Scan for the cell matching the given text and deliver its [X, Y] coordinate at center. 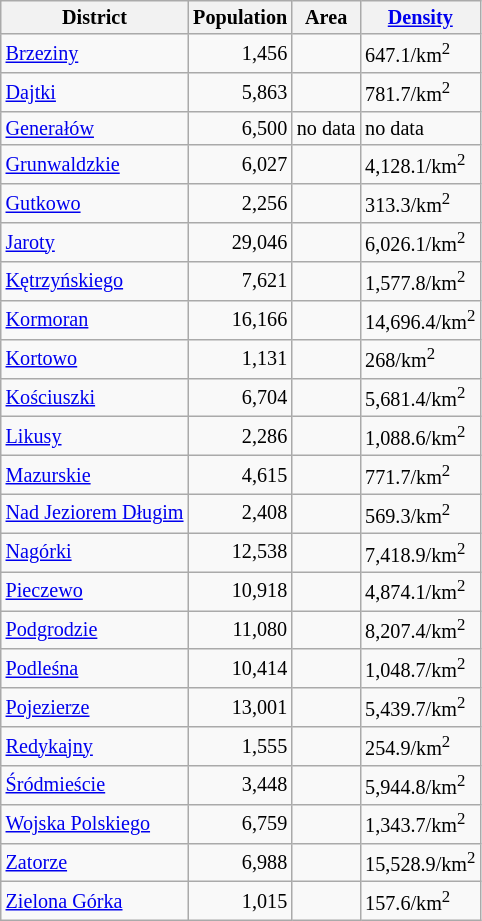
8,207.4/km2 [420, 630]
15,528.9/km2 [420, 864]
Nagórki [95, 554]
7,621 [240, 282]
5,863 [240, 94]
313.3/km2 [420, 204]
6,704 [240, 398]
Śródmieście [95, 786]
Gutkowo [95, 204]
1,015 [240, 902]
Population [240, 18]
Zatorze [95, 864]
Podleśna [95, 670]
157.6/km2 [420, 902]
268/km2 [420, 360]
13,001 [240, 708]
Kościuszki [95, 398]
771.7/km2 [420, 476]
16,166 [240, 320]
12,538 [240, 554]
4,128.1/km2 [420, 166]
3,448 [240, 786]
2,286 [240, 436]
1,048.7/km2 [420, 670]
10,414 [240, 670]
647.1/km2 [420, 54]
Density [420, 18]
1,131 [240, 360]
2,256 [240, 204]
Jaroty [95, 242]
Brzeziny [95, 54]
1,456 [240, 54]
2,408 [240, 514]
1,343.7/km2 [420, 824]
5,944.8/km2 [420, 786]
4,874.1/km2 [420, 592]
1,555 [240, 746]
Dajtki [95, 94]
Wojska Polskiego [95, 824]
Generałów [95, 129]
5,681.4/km2 [420, 398]
10,918 [240, 592]
6,759 [240, 824]
Pojezierze [95, 708]
254.9/km2 [420, 746]
Area [326, 18]
781.7/km2 [420, 94]
Podgrodzie [95, 630]
6,988 [240, 864]
Kortowo [95, 360]
5,439.7/km2 [420, 708]
14,696.4/km2 [420, 320]
Redykajny [95, 746]
Zielona Górka [95, 902]
Kętrzyńskiego [95, 282]
569.3/km2 [420, 514]
Grunwaldzkie [95, 166]
6,027 [240, 166]
Mazurskie [95, 476]
6,500 [240, 129]
4,615 [240, 476]
1,577.8/km2 [420, 282]
Pieczewo [95, 592]
29,046 [240, 242]
Nad Jeziorem Długim [95, 514]
1,088.6/km2 [420, 436]
District [95, 18]
11,080 [240, 630]
Likusy [95, 436]
7,418.9/km2 [420, 554]
6,026.1/km2 [420, 242]
Kormoran [95, 320]
